Find where the given text appears and provide that cell's center as [X, Y] coordinate. 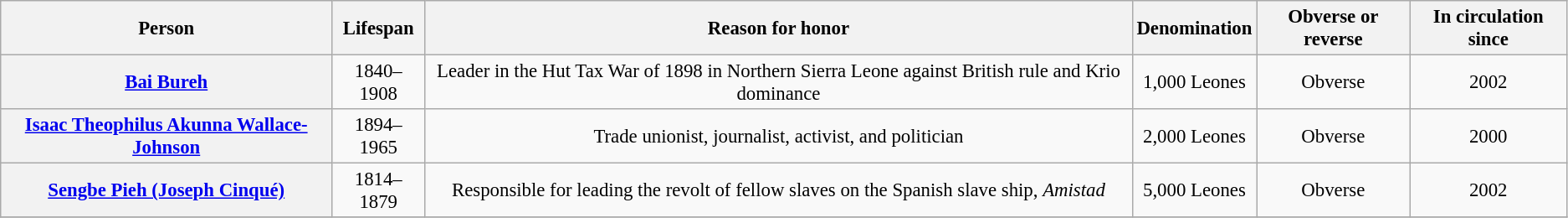
Sengbe Pieh (Joseph Cinqué) [167, 191]
2,000 Leones [1195, 136]
Denomination [1195, 29]
Obverse or reverse [1334, 29]
2000 [1489, 136]
Trade unionist, journalist, activist, and politician [778, 136]
Responsible for leading the revolt of fellow slaves on the Spanish slave ship, Amistad [778, 191]
5,000 Leones [1195, 191]
Leader in the Hut Tax War of 1898 in Northern Sierra Leone against British rule and Krio dominance [778, 82]
In circulation since [1489, 29]
Bai Bureh [167, 82]
Person [167, 29]
1894–1965 [378, 136]
1840–1908 [378, 82]
Lifespan [378, 29]
Isaac Theophilus Akunna Wallace-Johnson [167, 136]
Reason for honor [778, 29]
1814–1879 [378, 191]
1,000 Leones [1195, 82]
